Identify which cell holds the provided text, then report its (X, Y) central coordinate. 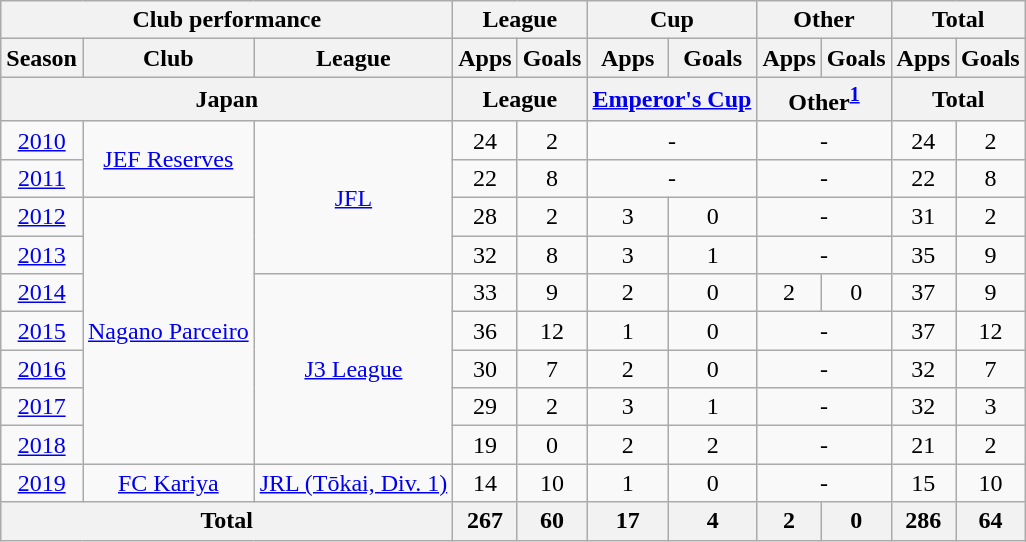
17 (628, 521)
2019 (42, 483)
267 (485, 521)
2010 (42, 140)
2011 (42, 178)
286 (923, 521)
Club performance (227, 20)
35 (923, 255)
JRL (Tōkai, Div. 1) (354, 483)
JFL (354, 197)
29 (485, 407)
21 (923, 445)
2015 (42, 331)
Other1 (824, 100)
33 (485, 293)
2016 (42, 369)
2017 (42, 407)
4 (713, 521)
Japan (227, 100)
Emperor's Cup (672, 100)
30 (485, 369)
60 (552, 521)
15 (923, 483)
Nagano Parceiro (168, 331)
31 (923, 217)
28 (485, 217)
Club (168, 58)
2012 (42, 217)
J3 League (354, 369)
19 (485, 445)
64 (991, 521)
36 (485, 331)
JEF Reserves (168, 159)
Cup (672, 20)
Other (824, 20)
2013 (42, 255)
2018 (42, 445)
FC Kariya (168, 483)
2014 (42, 293)
14 (485, 483)
Season (42, 58)
